From the cell containing the given text, extract its center point as [X, Y] coordinate. 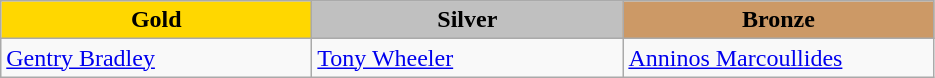
Anninos Marcoullides [778, 58]
Gentry Bradley [156, 58]
Silver [468, 20]
Gold [156, 20]
Tony Wheeler [468, 58]
Bronze [778, 20]
